For the text-containing cell, return its midpoint in [x, y] coordinate format. 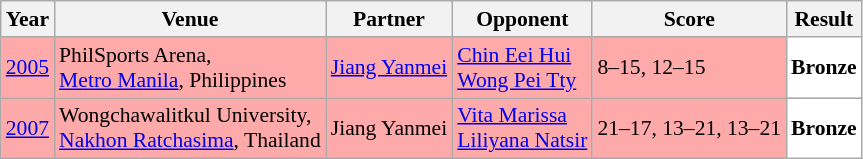
Score [689, 19]
Result [824, 19]
Venue [190, 19]
Partner [389, 19]
2007 [28, 128]
21–17, 13–21, 13–21 [689, 128]
8–15, 12–15 [689, 68]
PhilSports Arena,Metro Manila, Philippines [190, 68]
Opponent [522, 19]
Wongchawalitkul University,Nakhon Ratchasima, Thailand [190, 128]
2005 [28, 68]
Year [28, 19]
Chin Eei Hui Wong Pei Tty [522, 68]
Vita Marissa Liliyana Natsir [522, 128]
